Provide the [x, y] coordinate of the cell's center where the given text is located.  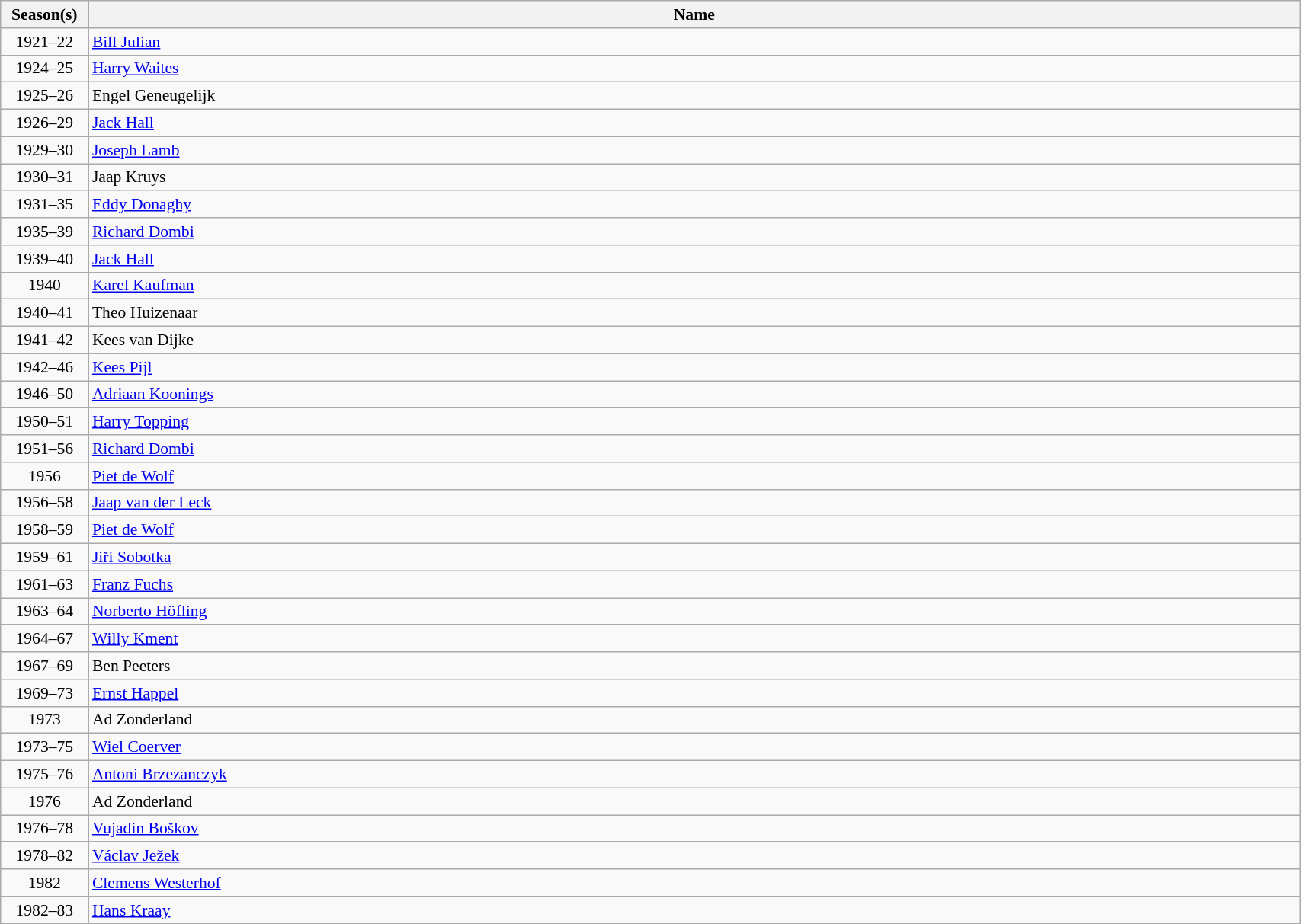
Ernst Happel [694, 693]
1982–83 [44, 910]
1930–31 [44, 177]
1921–22 [44, 42]
1946–50 [44, 395]
1975–76 [44, 775]
1963–64 [44, 612]
Jiří Sobotka [694, 558]
Eddy Donaghy [694, 205]
1951–56 [44, 449]
Engel Geneugelijk [694, 96]
Willy Kment [694, 639]
1925–26 [44, 96]
1956 [44, 476]
1926–29 [44, 123]
Harry Topping [694, 422]
1969–73 [44, 693]
1976–78 [44, 829]
Season(s) [44, 14]
1929–30 [44, 150]
Karel Kaufman [694, 286]
Kees van Dijke [694, 341]
Jaap van der Leck [694, 503]
1950–51 [44, 422]
Joseph Lamb [694, 150]
Antoni Brzezanczyk [694, 775]
Adriaan Koonings [694, 395]
1942–46 [44, 367]
Harry Waites [694, 69]
1940–41 [44, 313]
1935–39 [44, 232]
Vujadin Boškov [694, 829]
1973 [44, 720]
Name [694, 14]
1973–75 [44, 747]
1982 [44, 883]
Norberto Höfling [694, 612]
Ben Peeters [694, 666]
1941–42 [44, 341]
1924–25 [44, 69]
Kees Pijl [694, 367]
1961–63 [44, 584]
Clemens Westerhof [694, 883]
1978–82 [44, 856]
1931–35 [44, 205]
Hans Kraay [694, 910]
1967–69 [44, 666]
1959–61 [44, 558]
Bill Julian [694, 42]
1956–58 [44, 503]
1976 [44, 801]
Václav Ježek [694, 856]
1940 [44, 286]
Jaap Kruys [694, 177]
Franz Fuchs [694, 584]
Theo Huizenaar [694, 313]
Wiel Coerver [694, 747]
1958–59 [44, 530]
1939–40 [44, 259]
1964–67 [44, 639]
